Return [x, y] of the center of cell containing provided text 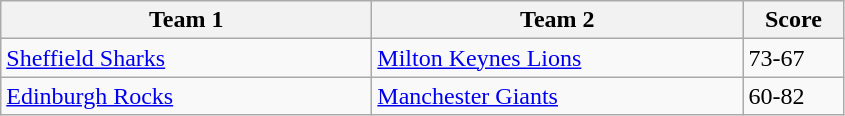
60-82 [794, 96]
Score [794, 20]
Manchester Giants [558, 96]
Milton Keynes Lions [558, 58]
Sheffield Sharks [186, 58]
73-67 [794, 58]
Team 1 [186, 20]
Edinburgh Rocks [186, 96]
Team 2 [558, 20]
